Pinpoint the cell where the given text exists, returning its (X, Y) midpoint coordinate. 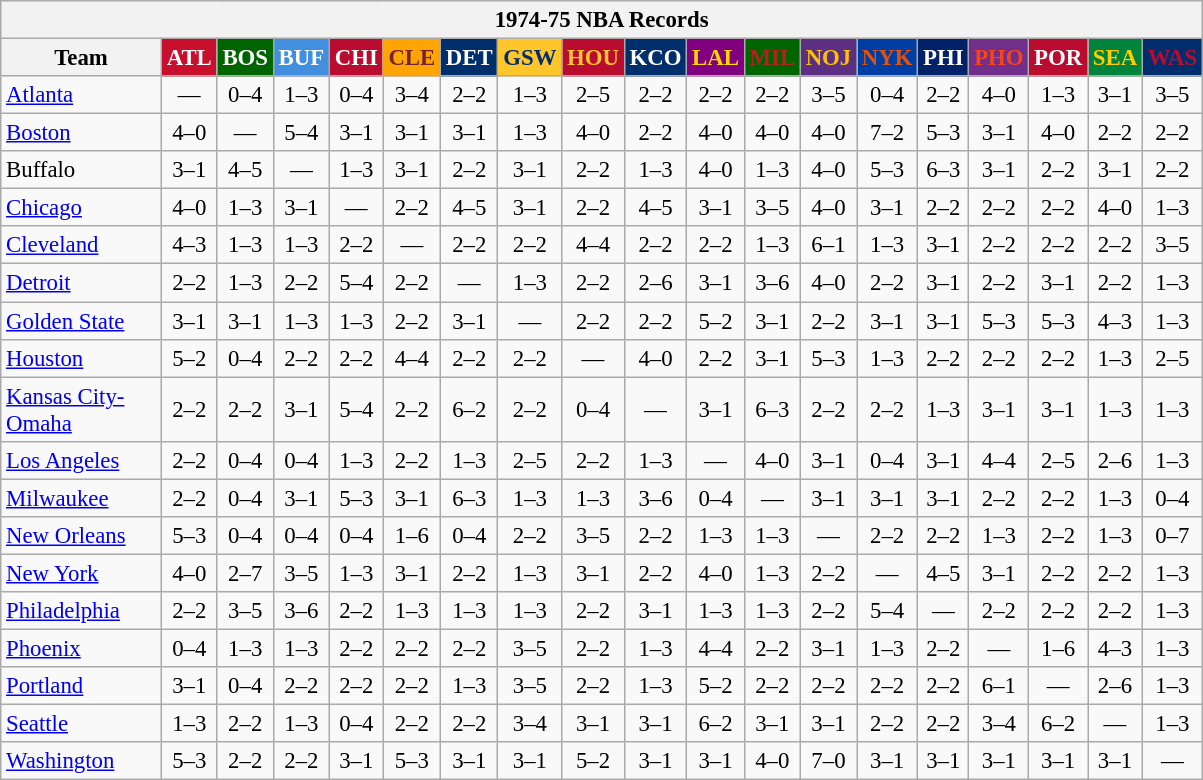
NYK (888, 58)
PHO (999, 58)
Phoenix (82, 648)
Chicago (82, 208)
GSW (530, 58)
PHI (944, 58)
New York (82, 573)
NOJ (828, 58)
Cleveland (82, 245)
Seattle (82, 724)
Golden State (82, 321)
Team (82, 58)
7–2 (888, 133)
Boston (82, 133)
Washington (82, 761)
BOS (245, 58)
LAL (716, 58)
0–7 (1172, 536)
7–0 (828, 761)
New Orleans (82, 536)
ATL (189, 58)
Atlanta (82, 95)
CLE (412, 58)
Kansas City-Omaha (82, 410)
DET (470, 58)
Milwaukee (82, 498)
Los Angeles (82, 460)
Detroit (82, 283)
Buffalo (82, 170)
Houston (82, 358)
KCO (656, 58)
CHI (356, 58)
2–7 (245, 573)
SEA (1116, 58)
MIL (772, 58)
BUF (301, 58)
Portland (82, 686)
WAS (1172, 58)
Philadelphia (82, 611)
HOU (594, 58)
1974-75 NBA Records (602, 20)
POR (1058, 58)
